Detect which cell encompasses the target text, then output its (x, y) center coordinate. 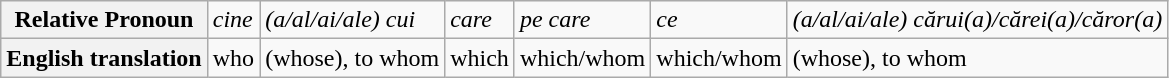
pe care (582, 20)
which (480, 58)
who (233, 58)
(a/al/ai/ale) cărui(a)/cărei(a)/căror(a) (978, 20)
English translation (104, 58)
care (480, 20)
(a/al/ai/ale) cui (352, 20)
Relative Pronoun (104, 20)
cine (233, 20)
ce (719, 20)
